Output the [X, Y] coordinate of the center of the cell containing the given text.  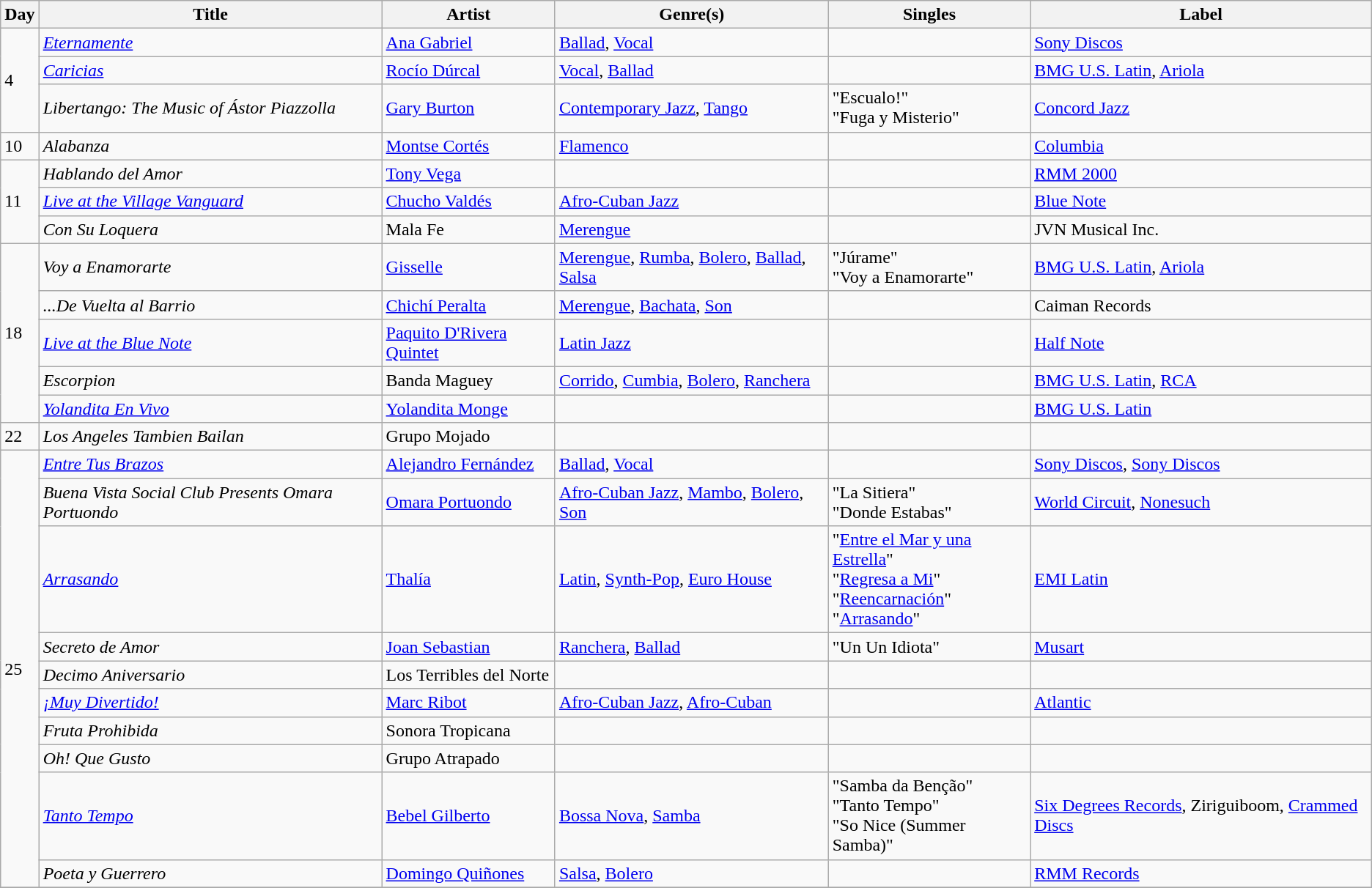
Alabanza [210, 146]
Chichí Peralta [468, 305]
Sony Discos [1201, 42]
Gary Burton [468, 108]
Concord Jazz [1201, 108]
Con Su Loquera [210, 229]
"La Sitiera""Donde Estabas" [929, 503]
Sony Discos, Sony Discos [1201, 465]
"Un Un Idiota" [929, 647]
Poeta y Guerrero [210, 873]
Genre(s) [692, 15]
Omara Portuondo [468, 503]
Live at the Blue Note [210, 343]
RMM 2000 [1201, 174]
Vocal, Ballad [692, 70]
Libertango: The Music of Ástor Piazzolla [210, 108]
22 [20, 437]
Domingo Quiñones [468, 873]
Los Terribles del Norte [468, 675]
...De Vuelta al Barrio [210, 305]
Joan Sebastian [468, 647]
Arrasando [210, 580]
Banda Maguey [468, 380]
Yolandita En Vivo [210, 408]
Grupo Mojado [468, 437]
Rocío Dúrcal [468, 70]
Los Angeles Tambien Bailan [210, 437]
18 [20, 333]
RMM Records [1201, 873]
Tony Vega [468, 174]
Day [20, 15]
Decimo Aniversario [210, 675]
Latin, Synth-Pop, Euro House [692, 580]
Sonora Tropicana [468, 730]
Merengue, Rumba, Bolero, Ballad, Salsa [692, 267]
EMI Latin [1201, 580]
Latin Jazz [692, 343]
25 [20, 670]
Afro-Cuban Jazz, Afro-Cuban [692, 703]
Columbia [1201, 146]
Corrido, Cumbia, Bolero, Ranchera [692, 380]
4 [20, 81]
Half Note [1201, 343]
Six Degrees Records, Ziriguiboom, Crammed Discs [1201, 816]
Caiman Records [1201, 305]
"Entre el Mar y una Estrella""Regresa a Mi""Reencarnación""Arrasando" [929, 580]
Musart [1201, 647]
Eternamente [210, 42]
Label [1201, 15]
"Júrame""Voy a Enamorarte" [929, 267]
Ranchera, Ballad [692, 647]
Entre Tus Brazos [210, 465]
Alejandro Fernández [468, 465]
Afro-Cuban Jazz [692, 201]
"Samba da Benção""Tanto Tempo""So Nice (Summer Samba)" [929, 816]
BMG U.S. Latin, RCA [1201, 380]
¡Muy Divertido! [210, 703]
Hablando del Amor [210, 174]
Title [210, 15]
Merengue, Bachata, Son [692, 305]
Chucho Valdés [468, 201]
BMG U.S. Latin [1201, 408]
Gisselle [468, 267]
Merengue [692, 229]
Thalía [468, 580]
Bossa Nova, Samba [692, 816]
Blue Note [1201, 201]
Secreto de Amor [210, 647]
Atlantic [1201, 703]
Yolandita Monge [468, 408]
Mala Fe [468, 229]
Buena Vista Social Club Presents Omara Portuondo [210, 503]
Artist [468, 15]
Paquito D'Rivera Quintet [468, 343]
Fruta Prohibida [210, 730]
Flamenco [692, 146]
Escorpion [210, 380]
Montse Cortés [468, 146]
"Escualo!""Fuga y Misterio" [929, 108]
JVN Musical Inc. [1201, 229]
Singles [929, 15]
Marc Ribot [468, 703]
Voy a Enamorarte [210, 267]
Oh! Que Gusto [210, 758]
Afro-Cuban Jazz, Mambo, Bolero, Son [692, 503]
10 [20, 146]
Salsa, Bolero [692, 873]
Tanto Tempo [210, 816]
World Circuit, Nonesuch [1201, 503]
Bebel Gilberto [468, 816]
Contemporary Jazz, Tango [692, 108]
Ana Gabriel [468, 42]
11 [20, 201]
Grupo Atrapado [468, 758]
Caricias [210, 70]
Live at the Village Vanguard [210, 201]
